Scan for the cell matching the given text and deliver its (X, Y) coordinate at center. 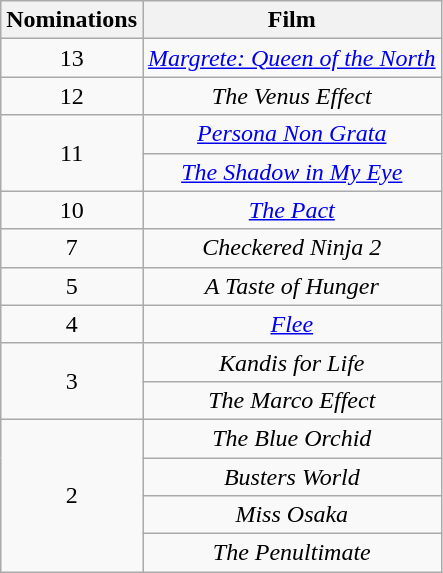
Kandis for Life (292, 362)
The Blue Orchid (292, 438)
The Pact (292, 210)
Flee (292, 324)
3 (72, 381)
13 (72, 58)
The Marco Effect (292, 400)
A Taste of Hunger (292, 286)
7 (72, 248)
10 (72, 210)
Busters World (292, 477)
12 (72, 96)
11 (72, 153)
Persona Non Grata (292, 134)
4 (72, 324)
Miss Osaka (292, 515)
2 (72, 495)
5 (72, 286)
Margrete: Queen of the North (292, 58)
The Penultimate (292, 553)
Checkered Ninja 2 (292, 248)
The Venus Effect (292, 96)
The Shadow in My Eye (292, 172)
Film (292, 20)
Nominations (72, 20)
